From the cell containing the given text, extract its center point as [x, y] coordinate. 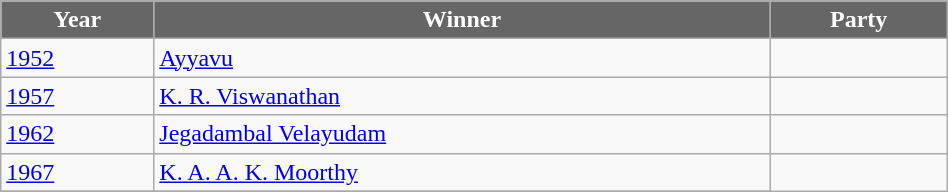
Year [78, 20]
Jegadambal Velayudam [462, 134]
Ayyavu [462, 58]
1967 [78, 172]
1952 [78, 58]
K. R. Viswanathan [462, 96]
Party [858, 20]
1962 [78, 134]
Winner [462, 20]
1957 [78, 96]
K. A. A. K. Moorthy [462, 172]
